Find where the given text appears and provide that cell's center as (X, Y) coordinate. 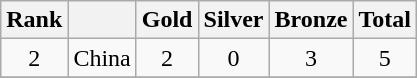
Total (385, 20)
0 (234, 58)
Rank (34, 20)
Silver (234, 20)
3 (311, 58)
China (102, 58)
Bronze (311, 20)
5 (385, 58)
Gold (167, 20)
